Detect which cell encompasses the target text, then output its [x, y] center coordinate. 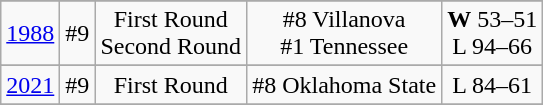
W 53–51L 94–66 [492, 34]
#8 Oklahoma State [344, 85]
L 84–61 [492, 85]
First Round [171, 85]
2021 [30, 85]
1988 [30, 34]
#8 Villanova#1 Tennessee [344, 34]
First RoundSecond Round [171, 34]
